Scan for the cell matching the given text and deliver its [X, Y] coordinate at center. 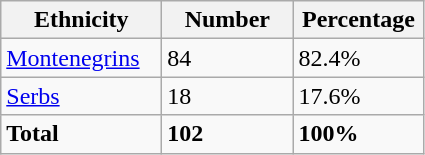
Serbs [82, 96]
17.6% [358, 96]
Number [228, 20]
82.4% [358, 58]
102 [228, 134]
Montenegrins [82, 58]
18 [228, 96]
84 [228, 58]
Total [82, 134]
Percentage [358, 20]
100% [358, 134]
Ethnicity [82, 20]
